Detect which cell encompasses the target text, then output its (X, Y) center coordinate. 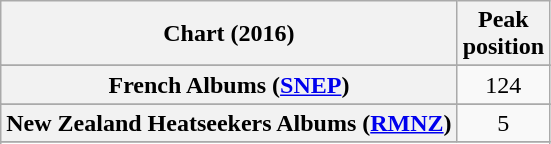
New Zealand Heatseekers Albums (RMNZ) (229, 123)
124 (503, 85)
5 (503, 123)
Peakposition (503, 34)
Chart (2016) (229, 34)
French Albums (SNEP) (229, 85)
